From the cell containing the given text, extract its center point as (x, y) coordinate. 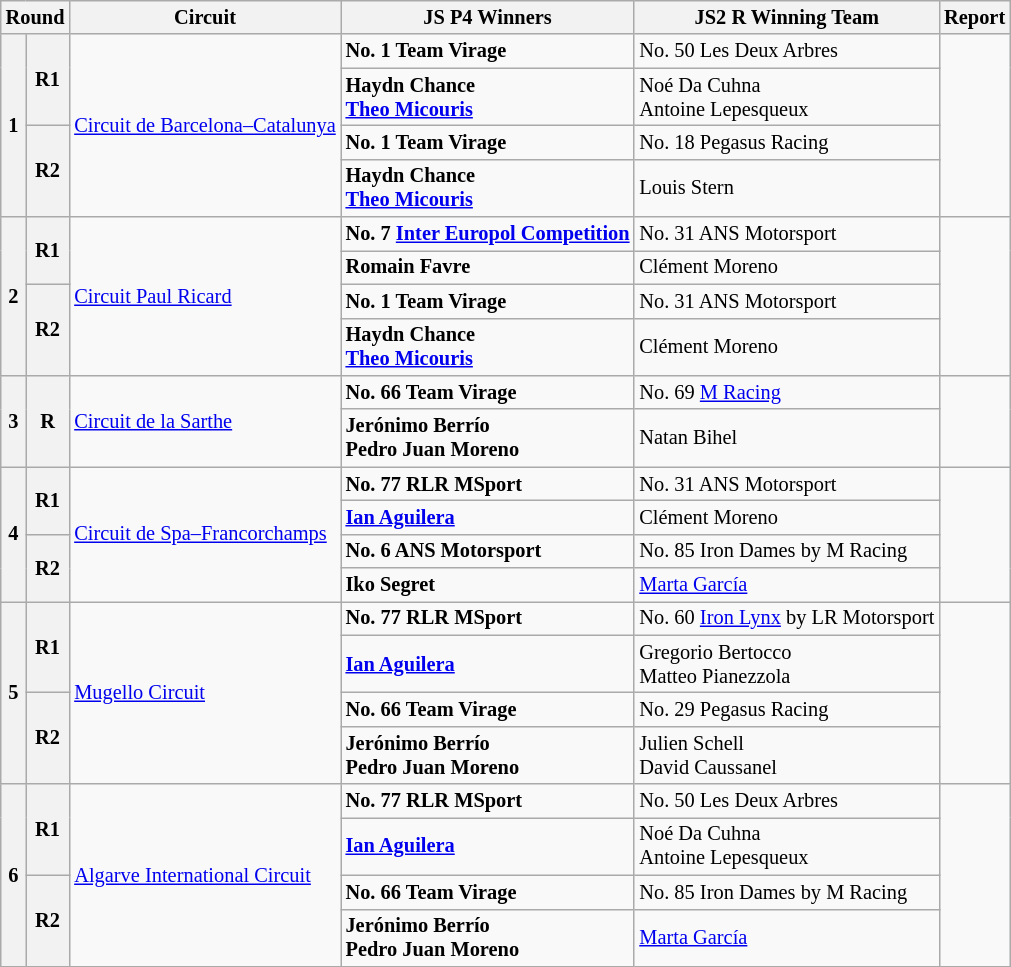
No. 69 M Racing (786, 392)
JS2 R Winning Team (786, 17)
No. 29 Pegasus Racing (786, 709)
Romain Favre (488, 267)
Circuit Paul Ricard (204, 296)
No. 7 Inter Europol Competition (488, 234)
No. 60 Iron Lynx by LR Motorsport (786, 618)
R (48, 420)
Algarve International Circuit (204, 876)
Mugello Circuit (204, 692)
Circuit de Spa–Francorchamps (204, 534)
Julien Schell David Caussanel (786, 755)
Natan Bihel (786, 438)
Louis Stern (786, 188)
3 (14, 420)
5 (14, 692)
Circuit de la Sarthe (204, 420)
Circuit de Barcelona–Catalunya (204, 126)
2 (14, 296)
4 (14, 534)
Circuit (204, 17)
6 (14, 876)
Gregorio Bertocco Matteo Pianezzola (786, 664)
Round (36, 17)
No. 6 ANS Motorsport (488, 551)
Iko Segret (488, 585)
Report (974, 17)
1 (14, 126)
JS P4 Winners (488, 17)
No. 18 Pegasus Racing (786, 142)
